Scan for the cell matching the given text and deliver its (X, Y) coordinate at center. 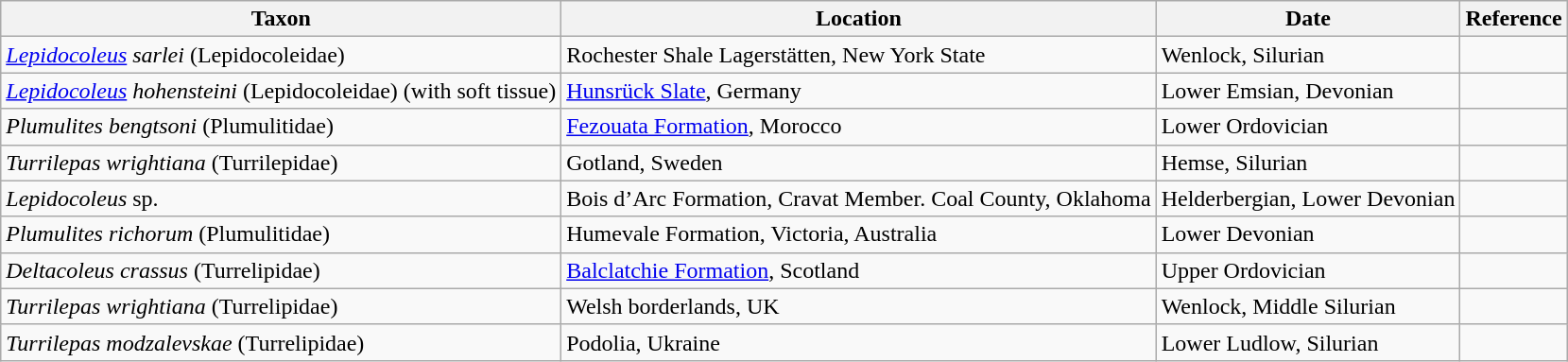
Date (1308, 19)
Lepidocoleus sp. (282, 198)
Taxon (282, 19)
Hemse, Silurian (1308, 163)
Wenlock, Silurian (1308, 55)
Fezouata Formation, Morocco (858, 127)
Gotland, Sweden (858, 163)
Humevale Formation, Victoria, Australia (858, 234)
Deltacoleus crassus (Turrelipidae) (282, 270)
Upper Ordovician (1308, 270)
Bois d’Arc Formation, Cravat Member. Coal County, Oklahoma (858, 198)
Reference (1514, 19)
Rochester Shale Lagerstätten, New York State (858, 55)
Turrilepas wrightiana (Turrilepidae) (282, 163)
Podolia, Ukraine (858, 342)
Balclatchie Formation, Scotland (858, 270)
Turrilepas modzalevskae (Turrelipidae) (282, 342)
Welsh borderlands, UK (858, 306)
Lepidocoleus hohensteini (Lepidocoleidae) (with soft tissue) (282, 91)
Lower Ordovician (1308, 127)
Hunsrück Slate, Germany (858, 91)
Lower Ludlow, Silurian (1308, 342)
Location (858, 19)
Turrilepas wrightiana (Turrelipidae) (282, 306)
Wenlock, Middle Silurian (1308, 306)
Helderbergian, Lower Devonian (1308, 198)
Lower Emsian, Devonian (1308, 91)
Plumulites bengtsoni (Plumulitidae) (282, 127)
Lepidocoleus sarlei (Lepidocoleidae) (282, 55)
Lower Devonian (1308, 234)
Plumulites richorum (Plumulitidae) (282, 234)
